Pinpoint the cell where the given text exists, returning its [X, Y] midpoint coordinate. 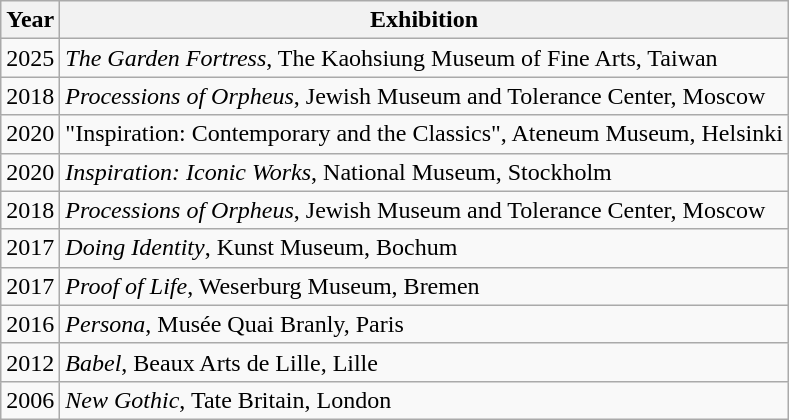
Persona, Musée Quai Branly, Paris [424, 324]
The Garden Fortress, The Kaohsiung Museum of Fine Arts, Taiwan [424, 58]
New Gothic, Tate Britain, London [424, 400]
Doing Identity, Kunst Museum, Bochum [424, 248]
"Inspiration: Contemporary and the Classics", Ateneum Museum, Helsinki [424, 134]
Babel, Beaux Arts de Lille, Lille [424, 362]
Proof of Life, Weserburg Museum, Bremen [424, 286]
2025 [30, 58]
2012 [30, 362]
2006 [30, 400]
Exhibition [424, 20]
Year [30, 20]
2016 [30, 324]
Inspiration: Iconic Works, National Museum, Stockholm [424, 172]
